Scan for the cell matching the given text and deliver its (X, Y) coordinate at center. 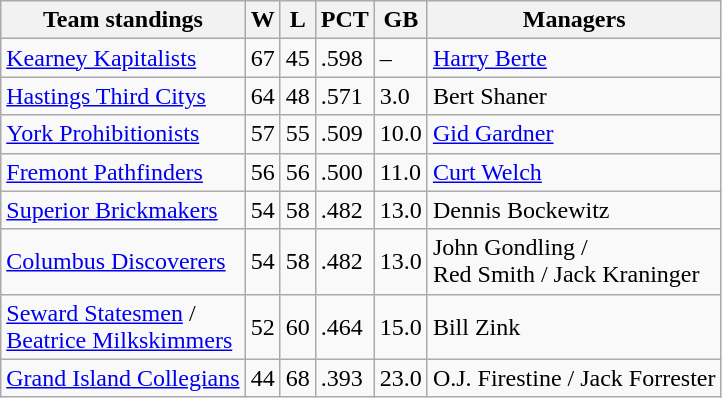
3.0 (400, 96)
.509 (344, 134)
10.0 (400, 134)
.598 (344, 58)
44 (262, 378)
Seward Statesmen / Beatrice Milkskimmers (123, 326)
Fremont Pathfinders (123, 172)
Managers (574, 20)
45 (298, 58)
O.J. Firestine / Jack Forrester (574, 378)
52 (262, 326)
15.0 (400, 326)
.393 (344, 378)
48 (298, 96)
57 (262, 134)
– (400, 58)
PCT (344, 20)
55 (298, 134)
Bert Shaner (574, 96)
Team standings (123, 20)
11.0 (400, 172)
68 (298, 378)
.571 (344, 96)
60 (298, 326)
Hastings Third Citys (123, 96)
Harry Berte (574, 58)
Curt Welch (574, 172)
Gid Gardner (574, 134)
W (262, 20)
23.0 (400, 378)
Kearney Kapitalists (123, 58)
L (298, 20)
Bill Zink (574, 326)
Columbus Discoverers (123, 262)
York Prohibitionists (123, 134)
67 (262, 58)
Superior Brickmakers (123, 210)
John Gondling / Red Smith / Jack Kraninger (574, 262)
.500 (344, 172)
Grand Island Collegians (123, 378)
Dennis Bockewitz (574, 210)
.464 (344, 326)
GB (400, 20)
64 (262, 96)
